Identify which cell holds the provided text, then report its (x, y) central coordinate. 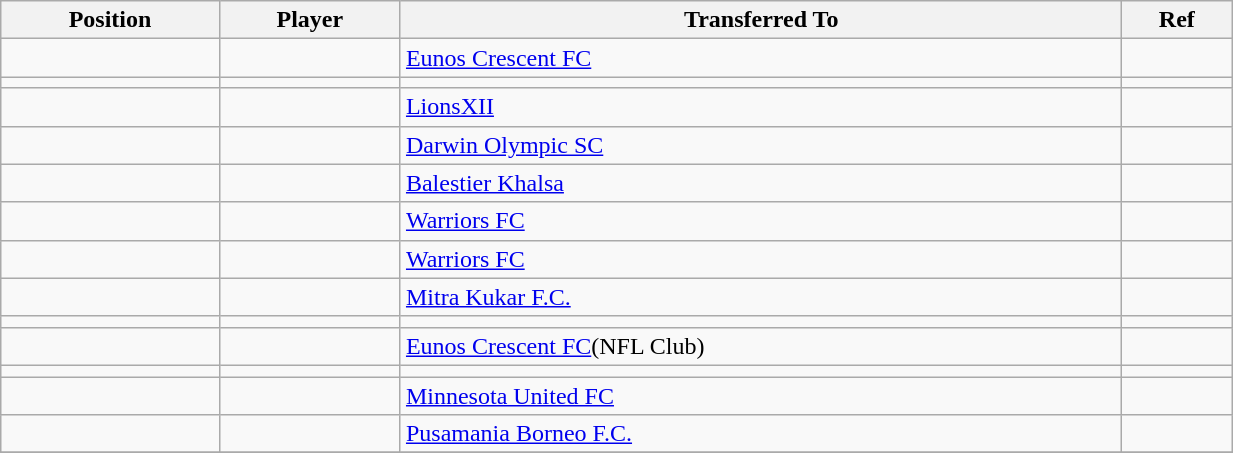
Mitra Kukar F.C. (761, 297)
Eunos Crescent FC (761, 58)
Pusamania Borneo F.C. (761, 434)
Transferred To (761, 20)
Player (310, 20)
Balestier Khalsa (761, 183)
Darwin Olympic SC (761, 145)
Position (110, 20)
LionsXII (761, 107)
Ref (1177, 20)
Eunos Crescent FC(NFL Club) (761, 346)
Minnesota United FC (761, 395)
